Detect which cell encompasses the target text, then output its [X, Y] center coordinate. 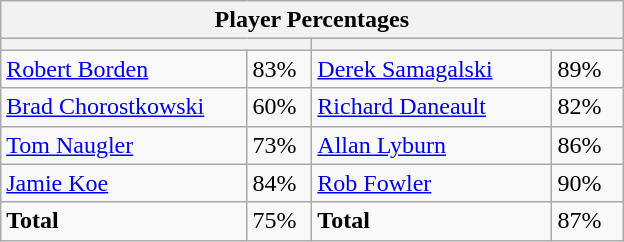
Brad Chorostkowski [124, 107]
Player Percentages [312, 20]
75% [280, 221]
89% [588, 69]
73% [280, 145]
Derek Samagalski [432, 69]
82% [588, 107]
60% [280, 107]
Rob Fowler [432, 183]
Allan Lyburn [432, 145]
86% [588, 145]
84% [280, 183]
Tom Naugler [124, 145]
83% [280, 69]
Jamie Koe [124, 183]
87% [588, 221]
90% [588, 183]
Robert Borden [124, 69]
Richard Daneault [432, 107]
